Return (x, y) of the center of cell containing provided text 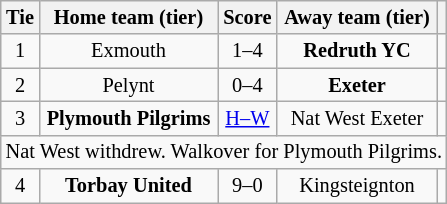
Kingsteignton (357, 186)
Exeter (357, 85)
Home team (tier) (128, 17)
Plymouth Pilgrims (128, 118)
1–4 (248, 51)
Nat West withdrew. Walkover for Plymouth Pilgrims. (224, 152)
Score (248, 17)
Redruth YC (357, 51)
Away team (tier) (357, 17)
Exmouth (128, 51)
Pelynt (128, 85)
9–0 (248, 186)
0–4 (248, 85)
Torbay United (128, 186)
H–W (248, 118)
2 (20, 85)
Tie (20, 17)
Nat West Exeter (357, 118)
1 (20, 51)
4 (20, 186)
3 (20, 118)
